Return (x, y) of the center of cell containing provided text 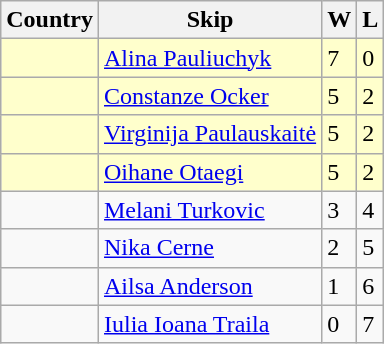
Ailsa Anderson (210, 286)
Alina Pauliuchyk (210, 58)
3 (340, 210)
Country (50, 20)
L (370, 20)
1 (340, 286)
Skip (210, 20)
Melani Turkovic (210, 210)
Iulia Ioana Traila (210, 324)
Constanze Ocker (210, 96)
W (340, 20)
Nika Cerne (210, 248)
Virginija Paulauskaitė (210, 134)
Oihane Otaegi (210, 172)
6 (370, 286)
4 (370, 210)
